Scan for the cell matching the given text and deliver its [X, Y] coordinate at center. 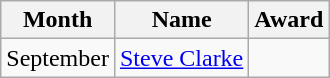
Name [181, 20]
Month [58, 20]
September [58, 58]
Steve Clarke [181, 58]
Award [289, 20]
